Locate the cell with the specified text and output its (x, y) center coordinate. 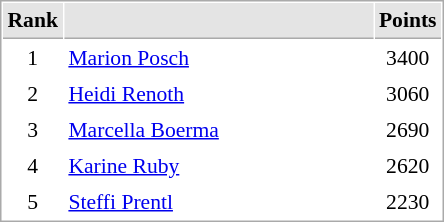
Points (408, 21)
2230 (408, 201)
4 (32, 165)
2620 (408, 165)
Rank (32, 21)
Heidi Renoth (218, 93)
Karine Ruby (218, 165)
Marcella Boerma (218, 129)
Steffi Prentl (218, 201)
5 (32, 201)
Marion Posch (218, 57)
2690 (408, 129)
2 (32, 93)
3400 (408, 57)
3060 (408, 93)
3 (32, 129)
1 (32, 57)
